Pinpoint the cell where the given text exists, returning its [x, y] midpoint coordinate. 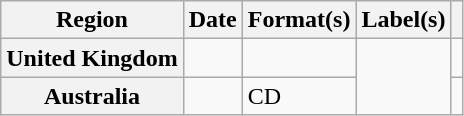
Region [92, 20]
Date [212, 20]
CD [299, 96]
Format(s) [299, 20]
Label(s) [404, 20]
Australia [92, 96]
United Kingdom [92, 58]
